From the cell containing the given text, extract its center point as [x, y] coordinate. 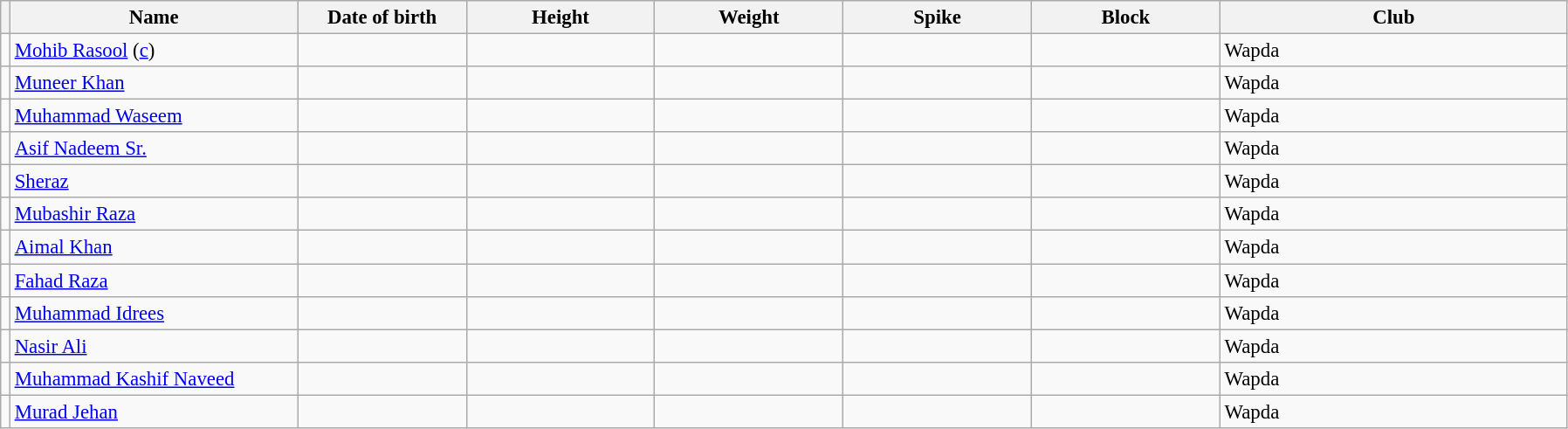
Height [560, 17]
Weight [749, 17]
Mubashir Raza [154, 214]
Murad Jehan [154, 412]
Mohib Rasool (c) [154, 51]
Spike [938, 17]
Nasir Ali [154, 346]
Muhammad Kashif Naveed [154, 378]
Muneer Khan [154, 83]
Muhammad Waseem [154, 116]
Sheraz [154, 182]
Muhammad Idrees [154, 313]
Fahad Raza [154, 280]
Block [1125, 17]
Asif Nadeem Sr. [154, 149]
Club [1393, 17]
Name [154, 17]
Aimal Khan [154, 247]
Date of birth [382, 17]
